Provide the [x, y] coordinate of the cell's center where the given text is located.  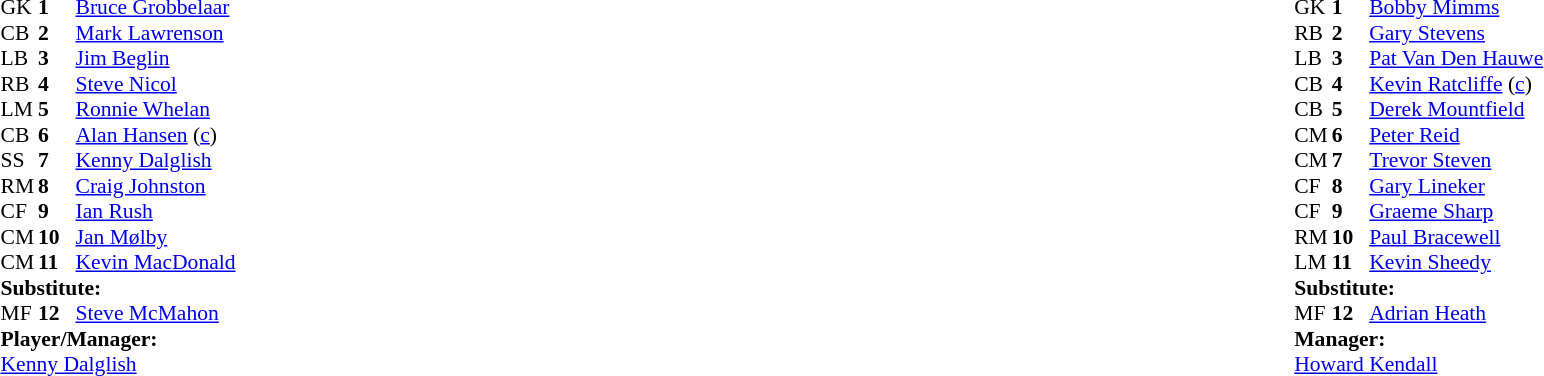
Pat Van Den Hauwe [1456, 59]
Player/Manager: [118, 339]
Kevin MacDonald [156, 263]
Adrian Heath [1456, 313]
Manager: [1418, 339]
Jan Mølby [156, 237]
Peter Reid [1456, 135]
Kenny Dalglish [156, 161]
SS [19, 161]
Kevin Ratcliffe (c) [1456, 84]
Derek Mountfield [1456, 109]
Gary Lineker [1456, 186]
Gary Stevens [1456, 33]
Ronnie Whelan [156, 109]
Paul Bracewell [1456, 237]
Kevin Sheedy [1456, 263]
Steve McMahon [156, 313]
Jim Beglin [156, 59]
Ian Rush [156, 211]
Steve Nicol [156, 84]
Mark Lawrenson [156, 33]
Alan Hansen (c) [156, 135]
Graeme Sharp [1456, 211]
Craig Johnston [156, 186]
Trevor Steven [1456, 161]
